Provide the (x, y) coordinate of the cell's center where the given text is located.  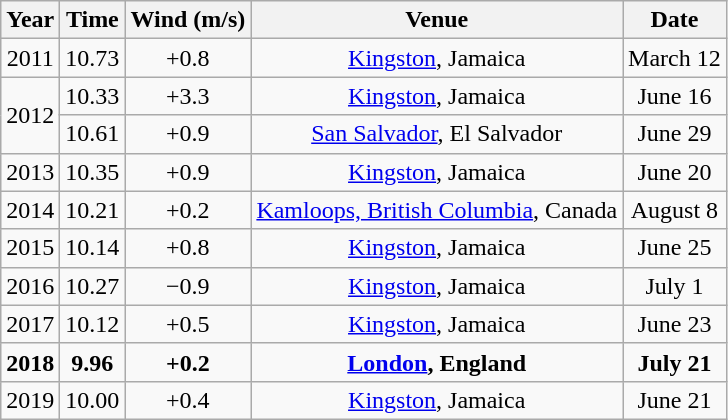
2016 (30, 286)
June 29 (675, 134)
Wind (m/s) (188, 20)
June 16 (675, 96)
2014 (30, 210)
10.21 (92, 210)
Date (675, 20)
June 20 (675, 172)
9.96 (92, 362)
10.61 (92, 134)
Time (92, 20)
+3.3 (188, 96)
July 1 (675, 286)
10.73 (92, 58)
June 25 (675, 248)
August 8 (675, 210)
July 21 (675, 362)
2013 (30, 172)
London, England (437, 362)
10.33 (92, 96)
2017 (30, 324)
June 21 (675, 400)
June 23 (675, 324)
+0.5 (188, 324)
10.14 (92, 248)
10.12 (92, 324)
10.00 (92, 400)
Venue (437, 20)
2012 (30, 115)
2019 (30, 400)
March 12 (675, 58)
2018 (30, 362)
2015 (30, 248)
San Salvador, El Salvador (437, 134)
10.27 (92, 286)
10.35 (92, 172)
Kamloops, British Columbia, Canada (437, 210)
+0.4 (188, 400)
Year (30, 20)
−0.9 (188, 286)
2011 (30, 58)
